Find where the given text appears and provide that cell's center as [X, Y] coordinate. 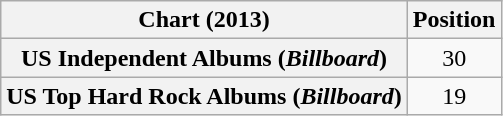
Position [454, 20]
Chart (2013) [204, 20]
US Top Hard Rock Albums (Billboard) [204, 96]
19 [454, 96]
30 [454, 58]
US Independent Albums (Billboard) [204, 58]
